Capture the cell that displays the provided text and extract its (x, y) central coordinate. 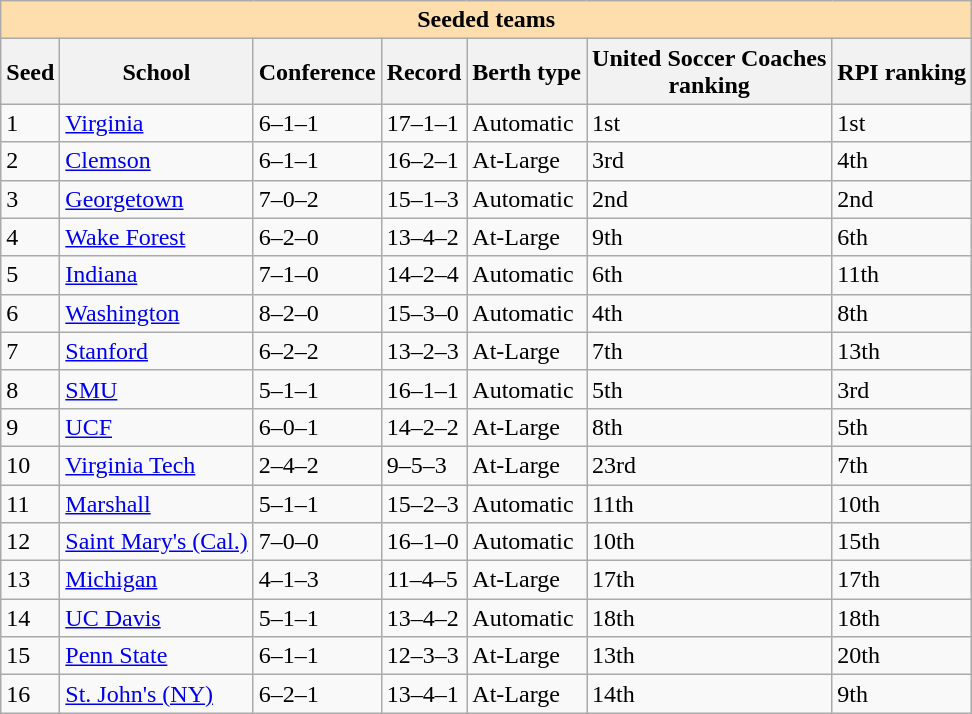
St. John's (NY) (156, 694)
16–1–0 (424, 542)
7–0–0 (317, 542)
Michigan (156, 580)
UC Davis (156, 618)
School (156, 72)
14th (710, 694)
6 (30, 313)
6–2–1 (317, 694)
15–1–3 (424, 199)
7 (30, 351)
Record (424, 72)
8–2–0 (317, 313)
15–3–0 (424, 313)
United Soccer Coachesranking (710, 72)
7–0–2 (317, 199)
9 (30, 427)
Indiana (156, 275)
11–4–5 (424, 580)
16–2–1 (424, 161)
Georgetown (156, 199)
20th (902, 656)
14–2–4 (424, 275)
Seeded teams (486, 20)
1 (30, 123)
10 (30, 465)
2–4–2 (317, 465)
Berth type (527, 72)
4 (30, 237)
Penn State (156, 656)
11 (30, 503)
9–5–3 (424, 465)
RPI ranking (902, 72)
3 (30, 199)
14–2–2 (424, 427)
Wake Forest (156, 237)
16–1–1 (424, 389)
6–2–0 (317, 237)
2 (30, 161)
8 (30, 389)
14 (30, 618)
4–1–3 (317, 580)
7–1–0 (317, 275)
6–0–1 (317, 427)
13–2–3 (424, 351)
UCF (156, 427)
15 (30, 656)
15th (902, 542)
13 (30, 580)
SMU (156, 389)
5 (30, 275)
6–2–2 (317, 351)
Conference (317, 72)
Saint Mary's (Cal.) (156, 542)
12 (30, 542)
Virginia Tech (156, 465)
Virginia (156, 123)
17–1–1 (424, 123)
13–4–1 (424, 694)
Washington (156, 313)
15–2–3 (424, 503)
12–3–3 (424, 656)
Clemson (156, 161)
23rd (710, 465)
Stanford (156, 351)
Seed (30, 72)
16 (30, 694)
Marshall (156, 503)
